Determine the (X, Y) coordinate at the center of the cell enclosing the given text.  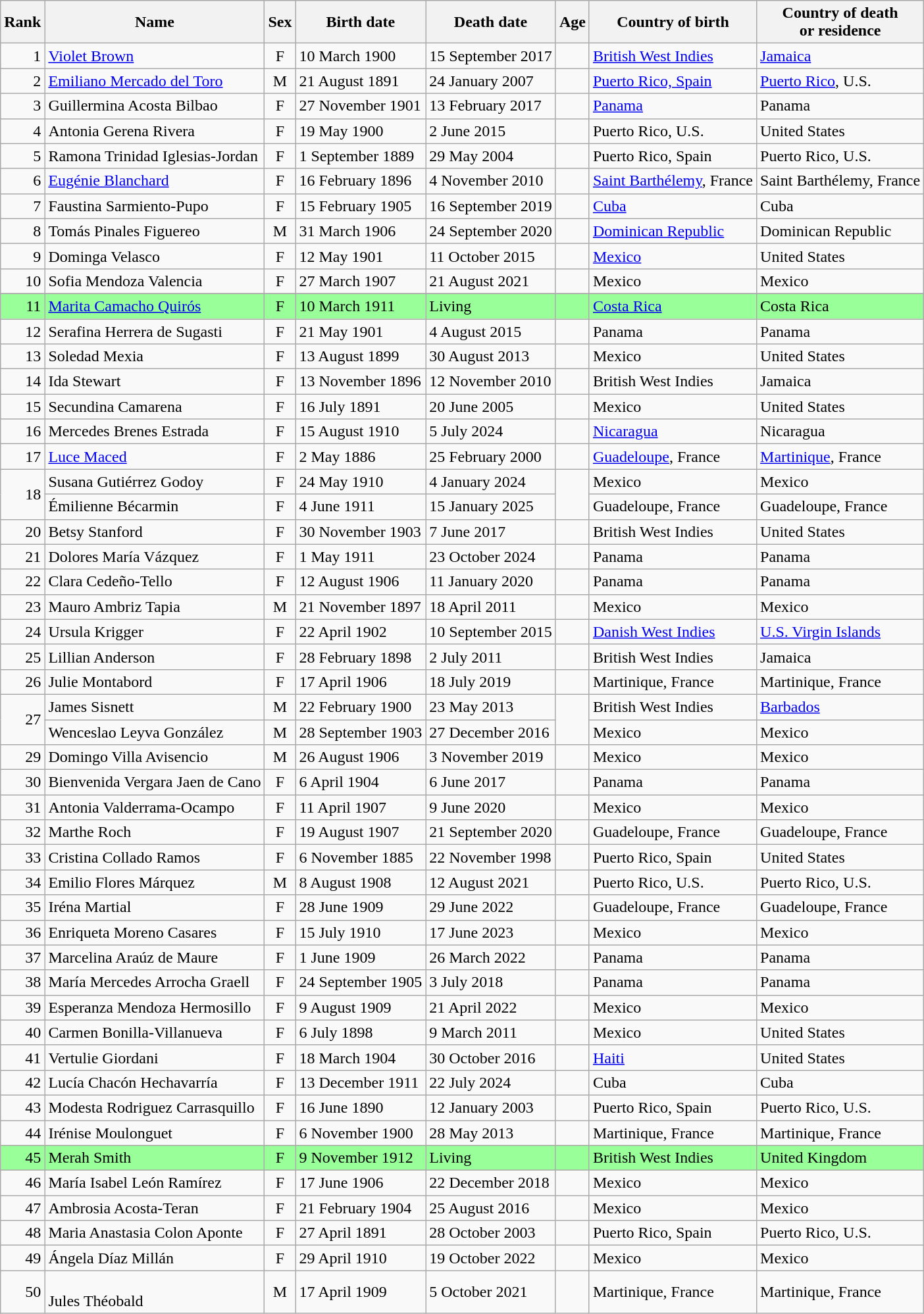
17 April 1906 (361, 682)
12 January 2003 (491, 1107)
22 July 2024 (491, 1082)
47 (22, 1208)
Birth date (361, 22)
18 March 1904 (361, 1057)
Death date (491, 22)
15 September 2017 (491, 56)
3 (22, 106)
27 December 2016 (491, 732)
45 (22, 1158)
34 (22, 882)
Émilienne Bécarmin (155, 507)
21 May 1901 (361, 331)
6 April 1904 (361, 782)
37 (22, 957)
Vertulie Giordani (155, 1057)
50 (22, 1292)
31 March 1906 (361, 231)
12 August 1906 (361, 582)
21 February 1904 (361, 1208)
16 February 1896 (361, 181)
United Kingdom (840, 1158)
24 September 1905 (361, 982)
15 July 1910 (361, 932)
Maria Anastasia Colon Aponte (155, 1233)
26 August 1906 (361, 757)
24 January 2007 (491, 81)
Barbados (840, 707)
28 October 2003 (491, 1233)
17 April 1909 (361, 1292)
9 November 1912 (361, 1158)
Cristina Collado Ramos (155, 857)
12 (22, 331)
Domingo Villa Avisencio (155, 757)
3 November 2019 (491, 757)
18 April 2011 (491, 607)
Jules Théobald (155, 1292)
3 July 2018 (491, 982)
30 November 1903 (361, 532)
10 (22, 281)
Irénise Moulonguet (155, 1132)
7 June 2017 (491, 532)
15 August 1910 (361, 432)
31 (22, 807)
Marcelina Araúz de Maure (155, 957)
2 May 1886 (361, 457)
10 September 2015 (491, 632)
Ambrosia Acosta-Teran (155, 1208)
Dolores María Vázquez (155, 557)
Soledad Mexia (155, 357)
9 June 2020 (491, 807)
5 (22, 156)
Clara Cedeño-Tello (155, 582)
22 April 1902 (361, 632)
29 April 1910 (361, 1258)
1 (22, 56)
29 May 2004 (491, 156)
4 August 2015 (491, 331)
13 (22, 357)
Ramona Trinidad Iglesias-Jordan (155, 156)
44 (22, 1132)
4 November 2010 (491, 181)
27 April 1891 (361, 1233)
33 (22, 857)
22 (22, 582)
26 March 2022 (491, 957)
Wenceslao Leyva González (155, 732)
8 (22, 231)
Secundina Camarena (155, 407)
4 (22, 131)
17 June 2023 (491, 932)
2 July 2011 (491, 657)
30 October 2016 (491, 1057)
9 (22, 256)
6 November 1900 (361, 1132)
17 (22, 457)
13 February 2017 (491, 106)
2 June 2015 (491, 131)
15 January 2025 (491, 507)
16 June 1890 (361, 1107)
Antonia Valderrama-Ocampo (155, 807)
2 (22, 81)
1 June 1909 (361, 957)
23 October 2024 (491, 557)
Emilio Flores Márquez (155, 882)
26 (22, 682)
40 (22, 1032)
19 August 1907 (361, 832)
42 (22, 1082)
12 May 1901 (361, 256)
Susana Gutiérrez Godoy (155, 482)
Betsy Stanford (155, 532)
9 August 1909 (361, 1007)
23 (22, 607)
Country of birth (673, 22)
Ursula Krigger (155, 632)
22 December 2018 (491, 1183)
23 May 2013 (491, 707)
25 August 2016 (491, 1208)
Sex (280, 22)
11 January 2020 (491, 582)
20 (22, 532)
Ángela Díaz Millán (155, 1258)
30 (22, 782)
1 September 1889 (361, 156)
Julie Montabord (155, 682)
24 September 2020 (491, 231)
10 March 1911 (361, 306)
Age (573, 22)
41 (22, 1057)
21 August 2021 (491, 281)
Mauro Ambriz Tapia (155, 607)
4 January 2024 (491, 482)
Haiti (673, 1057)
25 (22, 657)
43 (22, 1107)
1 May 1911 (361, 557)
27 March 1907 (361, 281)
4 June 1911 (361, 507)
18 (22, 494)
Danish West Indies (673, 632)
Rank (22, 22)
38 (22, 982)
5 July 2024 (491, 432)
Mercedes Brenes Estrada (155, 432)
Country of death or residence (840, 22)
Marthe Roch (155, 832)
6 July 1898 (361, 1032)
25 February 2000 (491, 457)
27 (22, 719)
24 May 1910 (361, 482)
Carmen Bonilla-Villanueva (155, 1032)
Enriqueta Moreno Casares (155, 932)
8 August 1908 (361, 882)
28 February 1898 (361, 657)
17 June 1906 (361, 1183)
10 March 1900 (361, 56)
13 December 1911 (361, 1082)
12 November 2010 (491, 382)
29 June 2022 (491, 907)
Serafina Herrera de Sugasti (155, 331)
21 August 1891 (361, 81)
36 (22, 932)
14 (22, 382)
Tomás Pinales Figuereo (155, 231)
Violet Brown (155, 56)
48 (22, 1233)
11 October 2015 (491, 256)
32 (22, 832)
María Mercedes Arrocha Graell (155, 982)
Sofia Mendoza Valencia (155, 281)
María Isabel León Ramírez (155, 1183)
Esperanza Mendoza Hermosillo (155, 1007)
21 April 2022 (491, 1007)
22 November 1998 (491, 857)
21 (22, 557)
24 (22, 632)
Guillermina Acosta Bilbao (155, 106)
Iréna Martial (155, 907)
Merah Smith (155, 1158)
13 November 1896 (361, 382)
Emiliano Mercado del Toro (155, 81)
16 (22, 432)
Ida Stewart (155, 382)
28 September 1903 (361, 732)
6 (22, 181)
James Sisnett (155, 707)
19 October 2022 (491, 1258)
28 May 2013 (491, 1132)
13 August 1899 (361, 357)
21 November 1897 (361, 607)
Lillian Anderson (155, 657)
29 (22, 757)
9 March 2011 (491, 1032)
Faustina Sarmiento-Pupo (155, 206)
22 February 1900 (361, 707)
6 November 1885 (361, 857)
27 November 1901 (361, 106)
35 (22, 907)
Bienvenida Vergara Jaen de Cano (155, 782)
21 September 2020 (491, 832)
11 (22, 306)
Antonia Gerena Rivera (155, 131)
Luce Maced (155, 457)
18 July 2019 (491, 682)
15 February 1905 (361, 206)
15 (22, 407)
19 May 1900 (361, 131)
Name (155, 22)
U.S. Virgin Islands (840, 632)
11 April 1907 (361, 807)
49 (22, 1258)
16 July 1891 (361, 407)
5 October 2021 (491, 1292)
7 (22, 206)
Modesta Rodriguez Carrasquillo (155, 1107)
46 (22, 1183)
Dominga Velasco (155, 256)
Lucía Chacón Hechavarría (155, 1082)
20 June 2005 (491, 407)
39 (22, 1007)
Marita Camacho Quirós (155, 306)
30 August 2013 (491, 357)
Eugénie Blanchard (155, 181)
16 September 2019 (491, 206)
12 August 2021 (491, 882)
6 June 2017 (491, 782)
28 June 1909 (361, 907)
